Detect which cell encompasses the target text, then output its (x, y) center coordinate. 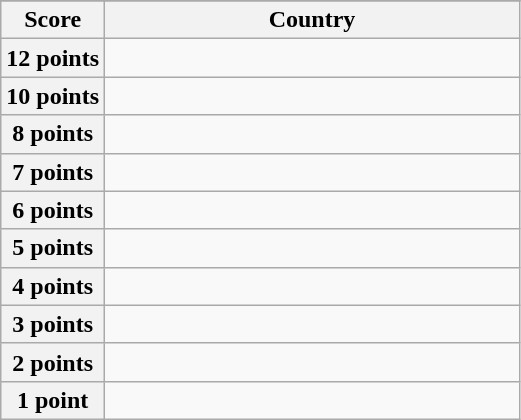
3 points (53, 324)
5 points (53, 248)
4 points (53, 286)
2 points (53, 362)
7 points (53, 172)
10 points (53, 96)
12 points (53, 58)
Country (312, 20)
8 points (53, 134)
1 point (53, 400)
6 points (53, 210)
Score (53, 20)
